Return the (x, y) coordinate for the center point of the cell that contains the specified text.  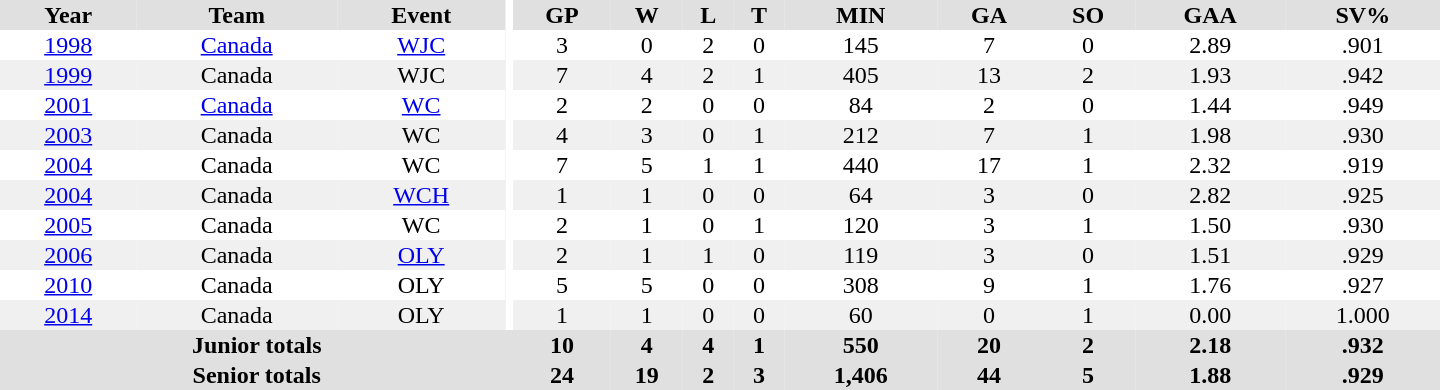
1998 (68, 45)
2006 (68, 255)
0.00 (1210, 315)
Team (236, 15)
GA (989, 15)
.949 (1363, 105)
GAA (1210, 15)
405 (860, 75)
2.32 (1210, 165)
1.50 (1210, 225)
550 (860, 345)
84 (860, 105)
60 (860, 315)
308 (860, 285)
W (647, 15)
Event (421, 15)
20 (989, 345)
17 (989, 165)
1.98 (1210, 135)
119 (860, 255)
SO (1088, 15)
1999 (68, 75)
SV% (1363, 15)
10 (562, 345)
44 (989, 375)
2001 (68, 105)
145 (860, 45)
L (708, 15)
.942 (1363, 75)
.925 (1363, 195)
24 (562, 375)
.932 (1363, 345)
T (760, 15)
.919 (1363, 165)
2010 (68, 285)
2.89 (1210, 45)
9 (989, 285)
1.93 (1210, 75)
440 (860, 165)
Senior totals (256, 375)
GP (562, 15)
2003 (68, 135)
.901 (1363, 45)
MIN (860, 15)
1.76 (1210, 285)
13 (989, 75)
19 (647, 375)
1,406 (860, 375)
1.000 (1363, 315)
2.82 (1210, 195)
.927 (1363, 285)
1.88 (1210, 375)
2014 (68, 315)
Junior totals (256, 345)
120 (860, 225)
64 (860, 195)
2.18 (1210, 345)
WCH (421, 195)
212 (860, 135)
1.51 (1210, 255)
Year (68, 15)
2005 (68, 225)
1.44 (1210, 105)
